Return the (X, Y) coordinate for the center point of the cell that contains the specified text.  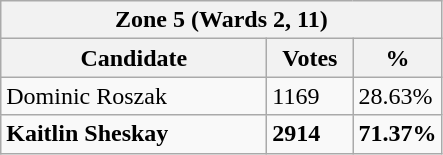
28.63% (398, 96)
Candidate (134, 58)
Kaitlin Sheskay (134, 134)
71.37% (398, 134)
Zone 5 (Wards 2, 11) (222, 20)
1169 (310, 96)
2914 (310, 134)
% (398, 58)
Votes (310, 58)
Dominic Roszak (134, 96)
